Detect which cell encompasses the target text, then output its (X, Y) center coordinate. 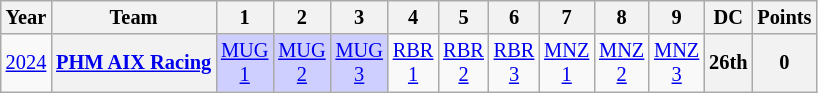
8 (622, 17)
26th (728, 63)
RBR1 (413, 63)
Year (26, 17)
1 (244, 17)
MNZ1 (566, 63)
2 (302, 17)
PHM AIX Racing (134, 63)
MNZ3 (676, 63)
4 (413, 17)
7 (566, 17)
5 (463, 17)
MNZ2 (622, 63)
2024 (26, 63)
MUG3 (360, 63)
MUG1 (244, 63)
9 (676, 17)
MUG2 (302, 63)
Points (784, 17)
DC (728, 17)
0 (784, 63)
3 (360, 17)
RBR3 (514, 63)
RBR2 (463, 63)
Team (134, 17)
6 (514, 17)
